Pinpoint the cell where the given text exists, returning its [X, Y] midpoint coordinate. 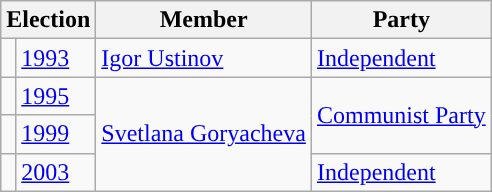
Igor Ustinov [204, 58]
Party [401, 20]
2003 [56, 172]
1995 [56, 96]
Svetlana Goryacheva [204, 134]
Member [204, 20]
1999 [56, 134]
Election [48, 20]
1993 [56, 58]
Communist Party [401, 115]
